Determine the (X, Y) coordinate at the center of the cell enclosing the given text.  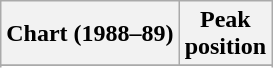
Chart (1988–89) (90, 34)
Peakposition (225, 34)
